Search for the cell housing the specified text and yield its [x, y] center coordinate. 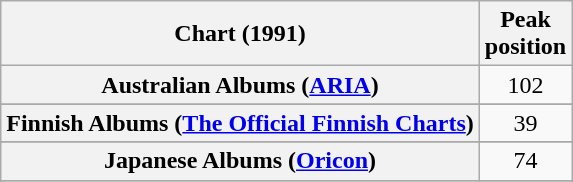
74 [525, 161]
39 [525, 123]
Australian Albums (ARIA) [240, 85]
Japanese Albums (Oricon) [240, 161]
Finnish Albums (The Official Finnish Charts) [240, 123]
Chart (1991) [240, 34]
Peak position [525, 34]
102 [525, 85]
